Provide the (X, Y) coordinate of the cell's center where the given text is located.  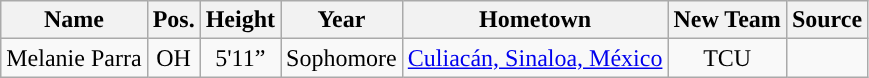
Year (342, 20)
TCU (727, 58)
OH (174, 58)
Melanie Parra (74, 58)
Name (74, 20)
Hometown (535, 20)
Height (240, 20)
Culiacán, Sinaloa, México (535, 58)
Pos. (174, 20)
New Team (727, 20)
Source (826, 20)
5'11” (240, 58)
Sophomore (342, 58)
